Detect which cell encompasses the target text, then output its (x, y) center coordinate. 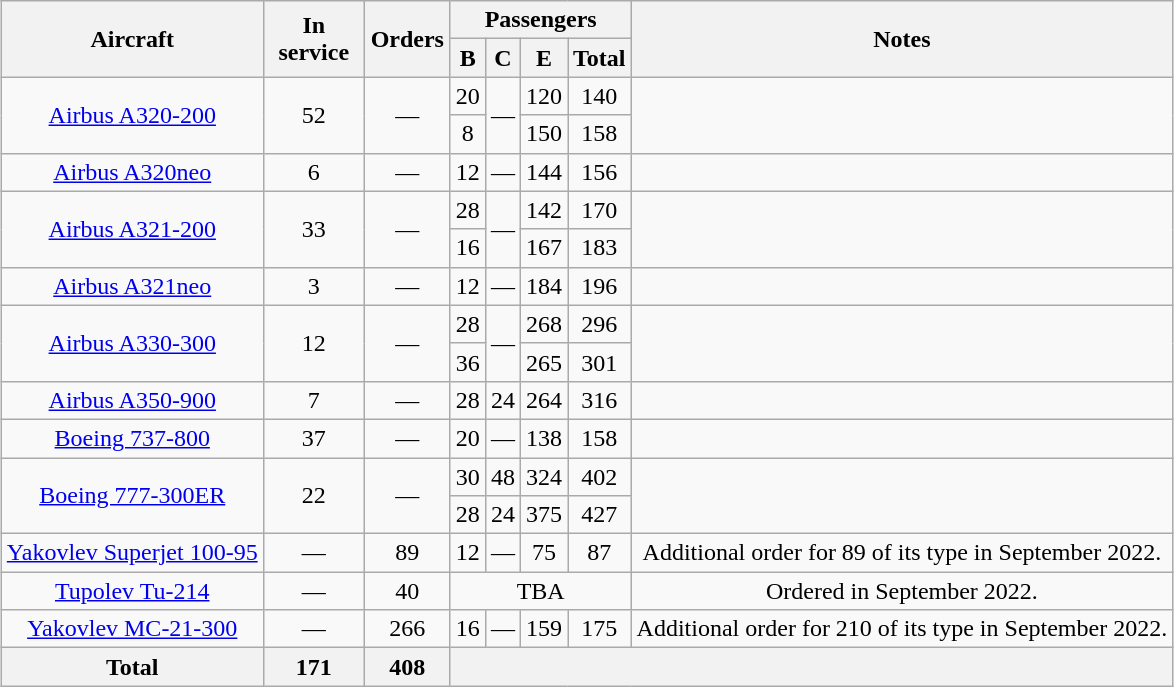
296 (600, 324)
Notes (902, 39)
Aircraft (132, 39)
175 (600, 629)
142 (544, 210)
Airbus A320neo (132, 172)
TBA (540, 591)
375 (544, 515)
37 (314, 438)
167 (544, 248)
48 (502, 477)
Airbus A321-200 (132, 229)
3 (314, 286)
159 (544, 629)
Additional order for 89 of its type in September 2022. (902, 553)
Orders (407, 39)
140 (600, 96)
402 (600, 477)
7 (314, 400)
6 (314, 172)
Ordered in September 2022. (902, 591)
120 (544, 96)
B (468, 58)
196 (600, 286)
Airbus A320-200 (132, 115)
75 (544, 553)
In service (314, 39)
Yakovlev Superjet 100-95 (132, 553)
87 (600, 553)
144 (544, 172)
Boeing 737-800 (132, 438)
30 (468, 477)
22 (314, 496)
Boeing 777-300ER (132, 496)
C (502, 58)
52 (314, 115)
268 (544, 324)
184 (544, 286)
266 (407, 629)
316 (600, 400)
36 (468, 362)
Airbus A321neo (132, 286)
Additional order for 210 of its type in September 2022. (902, 629)
E (544, 58)
40 (407, 591)
150 (544, 134)
8 (468, 134)
324 (544, 477)
265 (544, 362)
408 (407, 667)
427 (600, 515)
Airbus A330-300 (132, 343)
Passengers (540, 20)
Tupolev Tu-214 (132, 591)
33 (314, 229)
183 (600, 248)
Yakovlev MC-21-300 (132, 629)
301 (600, 362)
171 (314, 667)
170 (600, 210)
138 (544, 438)
264 (544, 400)
156 (600, 172)
Airbus A350-900 (132, 400)
89 (407, 553)
